Find where the given text appears and provide that cell's center as (X, Y) coordinate. 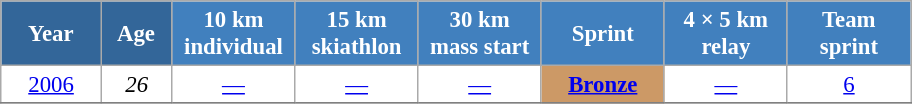
26 (136, 85)
10 km individual (234, 34)
Team sprint (848, 34)
Age (136, 34)
4 × 5 km relay (726, 34)
30 km mass start (480, 34)
15 km skiathlon (356, 34)
Year (52, 34)
Sprint (602, 34)
Bronze (602, 85)
2006 (52, 85)
6 (848, 85)
